Provide the (X, Y) coordinate of the cell's center where the given text is located.  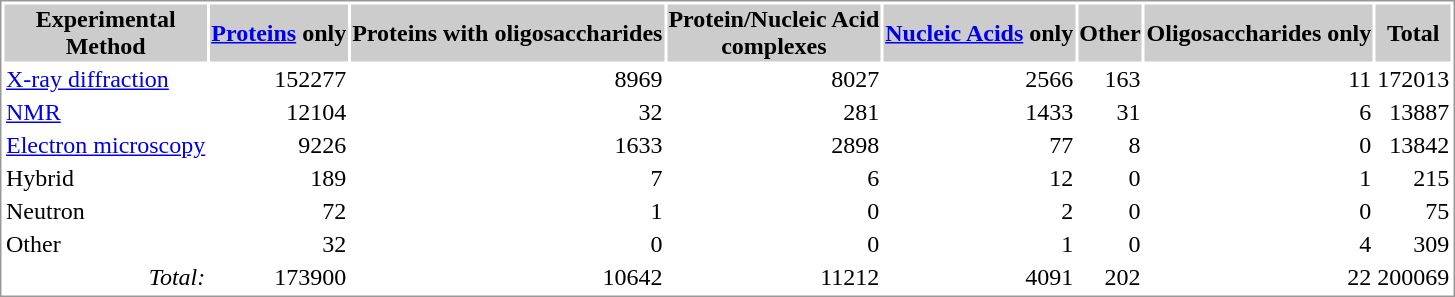
Total: (105, 277)
200069 (1414, 277)
2898 (774, 145)
13842 (1414, 145)
31 (1110, 113)
Electron microscopy (105, 145)
Proteins with oligosaccharides (508, 32)
Total (1414, 32)
215 (1414, 179)
10642 (508, 277)
ExperimentalMethod (105, 32)
12 (980, 179)
281 (774, 113)
Oligosaccharides only (1259, 32)
7 (508, 179)
Proteins only (279, 32)
1633 (508, 145)
4091 (980, 277)
72 (279, 211)
152277 (279, 79)
309 (1414, 245)
172013 (1414, 79)
75 (1414, 211)
202 (1110, 277)
22 (1259, 277)
163 (1110, 79)
13887 (1414, 113)
8027 (774, 79)
1433 (980, 113)
11212 (774, 277)
11 (1259, 79)
2566 (980, 79)
Nucleic Acids only (980, 32)
9226 (279, 145)
173900 (279, 277)
NMR (105, 113)
Neutron (105, 211)
189 (279, 179)
77 (980, 145)
Hybrid (105, 179)
2 (980, 211)
8969 (508, 79)
X-ray diffraction (105, 79)
12104 (279, 113)
Protein/Nucleic Acidcomplexes (774, 32)
4 (1259, 245)
8 (1110, 145)
